Scan for the cell matching the given text and deliver its (x, y) coordinate at center. 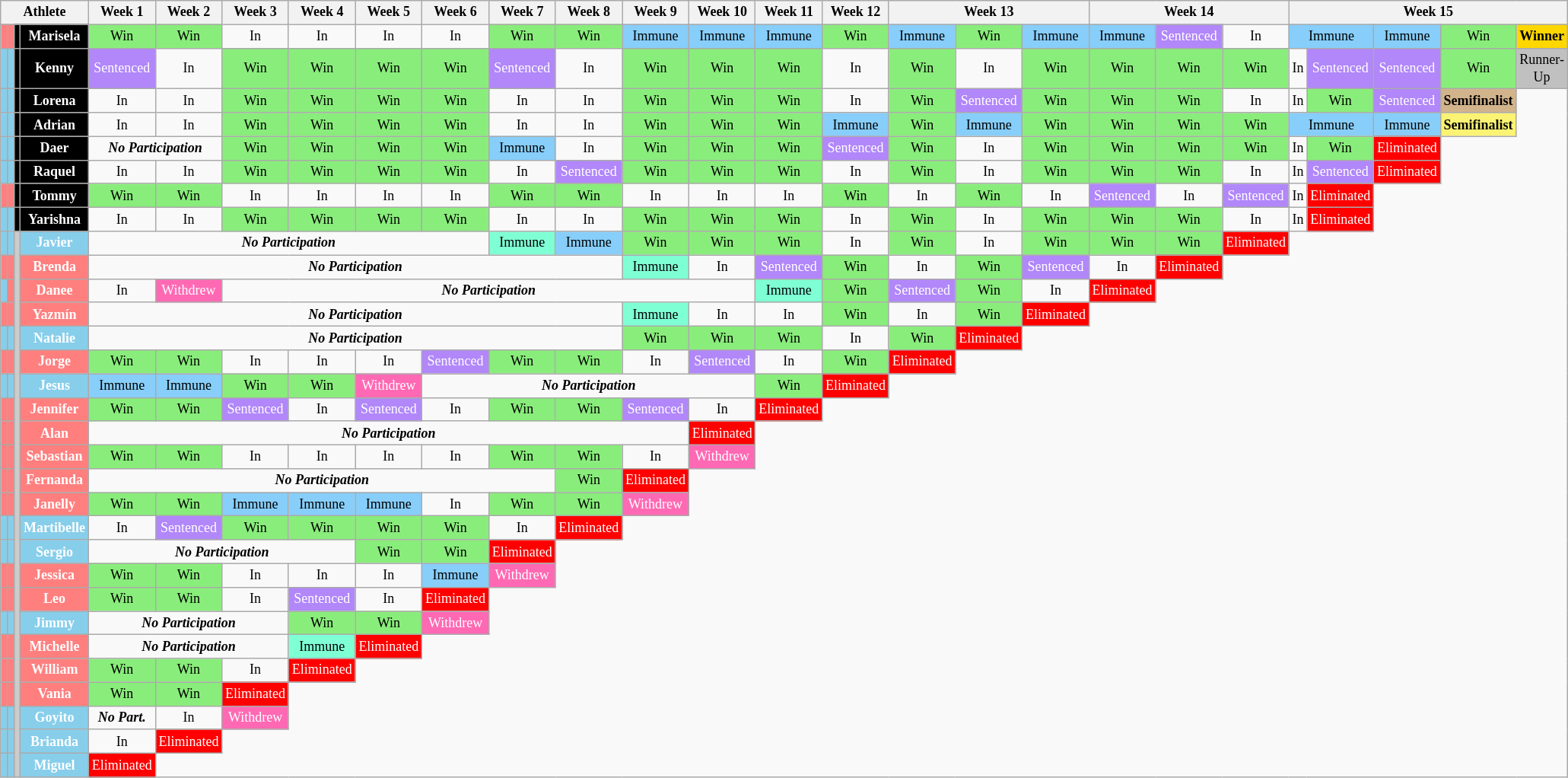
Brianda (55, 741)
Jimmy (55, 623)
Week 6 (456, 12)
Runner-Up (1541, 69)
Week 10 (722, 12)
Leo (55, 598)
Kenny (55, 69)
Lorena (55, 100)
Week 1 (122, 12)
Tommy (55, 195)
Week 8 (589, 12)
Week 13 (989, 12)
Week 5 (389, 12)
Natalie (55, 338)
Winner (1541, 37)
Sergio (55, 551)
Daer (55, 148)
Athlete (45, 12)
Jesus (55, 385)
Week 11 (789, 12)
Jorge (55, 362)
Week 9 (656, 12)
No Part. (122, 717)
Week 12 (856, 12)
William (55, 670)
Yarishna (55, 219)
Week 3 (256, 12)
Sebastian (55, 457)
Michelle (55, 647)
Week 15 (1428, 12)
Week 14 (1188, 12)
Raquel (55, 172)
Janelly (55, 504)
Week 4 (322, 12)
Javier (55, 244)
Miguel (55, 766)
Adrian (55, 125)
Marisela (55, 37)
Jessica (55, 576)
Fernanda (55, 481)
Goyito (55, 717)
Martibelle (55, 528)
Vania (55, 694)
Danee (55, 291)
Week 7 (522, 12)
Alan (55, 432)
Brenda (55, 266)
Week 2 (189, 12)
Yazmín (55, 314)
Jennifer (55, 410)
